Provide the (X, Y) coordinate of the cell's center where the given text is located.  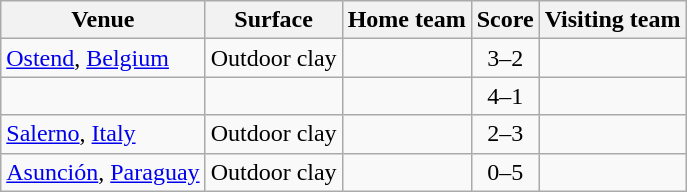
Salerno, Italy (103, 134)
Venue (103, 20)
4–1 (505, 96)
2–3 (505, 134)
3–2 (505, 58)
Ostend, Belgium (103, 58)
Score (505, 20)
Visiting team (612, 20)
Asunción, Paraguay (103, 172)
Home team (406, 20)
0–5 (505, 172)
Surface (274, 20)
